From the cell containing the given text, extract its center point as [x, y] coordinate. 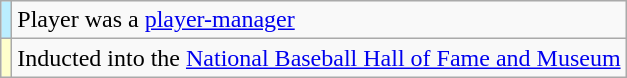
Inducted into the National Baseball Hall of Fame and Museum [319, 58]
Player was a player-manager [319, 20]
